Scan for the cell matching the given text and deliver its [x, y] coordinate at center. 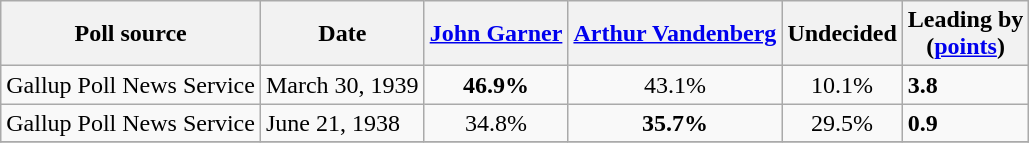
34.8% [496, 123]
Arthur Vandenberg [675, 34]
June 21, 1938 [342, 123]
35.7% [675, 123]
Date [342, 34]
3.8 [965, 85]
Leading by(points) [965, 34]
Undecided [842, 34]
0.9 [965, 123]
Poll source [131, 34]
March 30, 1939 [342, 85]
John Garner [496, 34]
43.1% [675, 85]
46.9% [496, 85]
10.1% [842, 85]
29.5% [842, 123]
